Output the [x, y] coordinate of the center of the cell containing the given text.  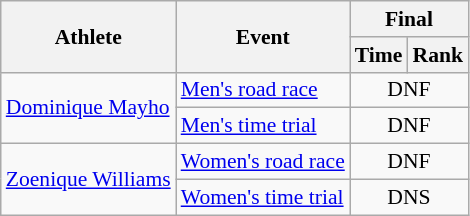
Final [409, 19]
Men's road race [263, 90]
Dominique Mayho [88, 108]
Rank [438, 55]
Women's time trial [263, 197]
Zoenique Williams [88, 180]
Men's time trial [263, 126]
Women's road race [263, 162]
DNS [409, 197]
Event [263, 36]
Time [379, 55]
Athlete [88, 36]
